From the cell containing the given text, extract its center point as [X, Y] coordinate. 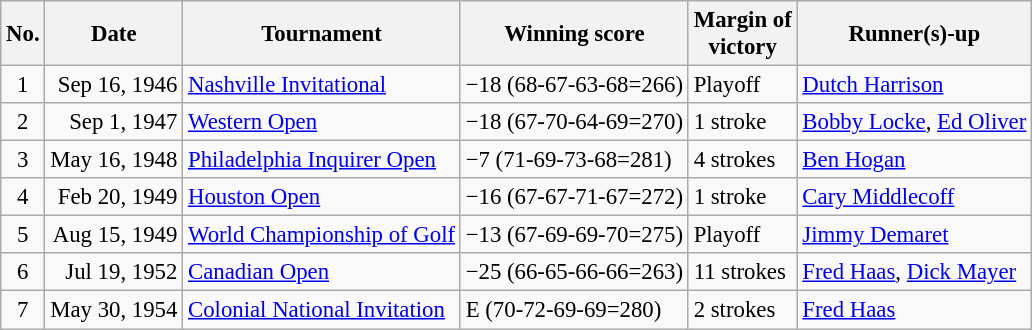
Nashville Invitational [322, 85]
−16 (67-67-71-67=272) [574, 197]
Date [114, 34]
−7 (71-69-73-68=281) [574, 160]
3 [23, 160]
Tournament [322, 34]
−25 (66-65-66-66=263) [574, 273]
Fred Haas, Dick Mayer [914, 273]
Houston Open [322, 197]
7 [23, 310]
Western Open [322, 122]
2 [23, 122]
May 16, 1948 [114, 160]
Feb 20, 1949 [114, 197]
Bobby Locke, Ed Oliver [914, 122]
Aug 15, 1949 [114, 235]
−13 (67-69-69-70=275) [574, 235]
−18 (67-70-64-69=270) [574, 122]
−18 (68-67-63-68=266) [574, 85]
No. [23, 34]
Jul 19, 1952 [114, 273]
Canadian Open [322, 273]
E (70-72-69-69=280) [574, 310]
May 30, 1954 [114, 310]
2 strokes [742, 310]
Fred Haas [914, 310]
Margin ofvictory [742, 34]
6 [23, 273]
4 strokes [742, 160]
Cary Middlecoff [914, 197]
Dutch Harrison [914, 85]
Colonial National Invitation [322, 310]
Jimmy Demaret [914, 235]
World Championship of Golf [322, 235]
4 [23, 197]
1 [23, 85]
Winning score [574, 34]
Sep 1, 1947 [114, 122]
5 [23, 235]
Philadelphia Inquirer Open [322, 160]
Runner(s)-up [914, 34]
Sep 16, 1946 [114, 85]
Ben Hogan [914, 160]
11 strokes [742, 273]
